Return the (x, y) coordinate for the center point of the cell that contains the specified text.  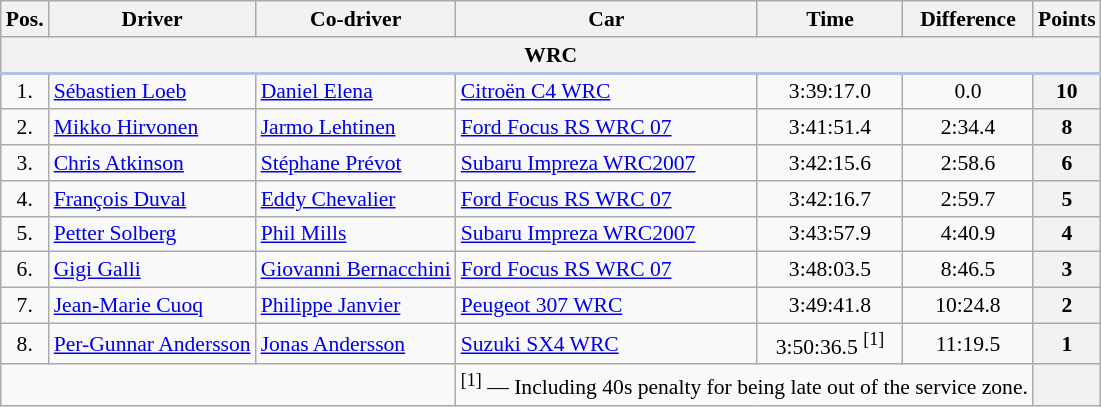
5. (25, 234)
Per-Gunnar Andersson (152, 344)
8. (25, 344)
3:41:51.4 (830, 128)
11:19.5 (968, 344)
Stéphane Prévot (356, 163)
François Duval (152, 199)
WRC (551, 55)
Phil Mills (356, 234)
Points (1067, 19)
2:34.4 (968, 128)
8:46.5 (968, 270)
3 (1067, 270)
Difference (968, 19)
Chris Atkinson (152, 163)
6 (1067, 163)
Jean-Marie Cuoq (152, 306)
Citroën C4 WRC (606, 91)
3:49:41.8 (830, 306)
10:24.8 (968, 306)
Driver (152, 19)
Giovanni Bernacchini (356, 270)
5 (1067, 199)
Jarmo Lehtinen (356, 128)
2:59.7 (968, 199)
Eddy Chevalier (356, 199)
Petter Solberg (152, 234)
4:40.9 (968, 234)
[1] — Including 40s penalty for being late out of the service zone. (744, 386)
4 (1067, 234)
Car (606, 19)
Time (830, 19)
0.0 (968, 91)
3. (25, 163)
3:50:36.5 [1] (830, 344)
Daniel Elena (356, 91)
2:58.6 (968, 163)
10 (1067, 91)
Mikko Hirvonen (152, 128)
2. (25, 128)
8 (1067, 128)
3:42:16.7 (830, 199)
Suzuki SX4 WRC (606, 344)
1 (1067, 344)
7. (25, 306)
1. (25, 91)
3:42:15.6 (830, 163)
Philippe Janvier (356, 306)
Pos. (25, 19)
Sébastien Loeb (152, 91)
Co-driver (356, 19)
3:43:57.9 (830, 234)
2 (1067, 306)
6. (25, 270)
Gigi Galli (152, 270)
Jonas Andersson (356, 344)
3:48:03.5 (830, 270)
Peugeot 307 WRC (606, 306)
3:39:17.0 (830, 91)
4. (25, 199)
